For the text-containing cell, return its midpoint in [X, Y] coordinate format. 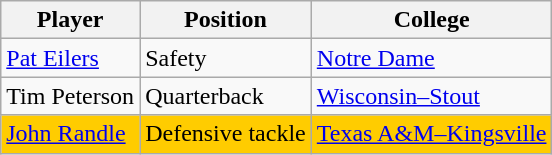
Safety [226, 58]
Pat Eilers [70, 58]
College [432, 20]
Position [226, 20]
Quarterback [226, 96]
John Randle [70, 134]
Defensive tackle [226, 134]
Tim Peterson [70, 96]
Wisconsin–Stout [432, 96]
Player [70, 20]
Texas A&M–Kingsville [432, 134]
Notre Dame [432, 58]
